Identify which cell holds the provided text, then report its [x, y] central coordinate. 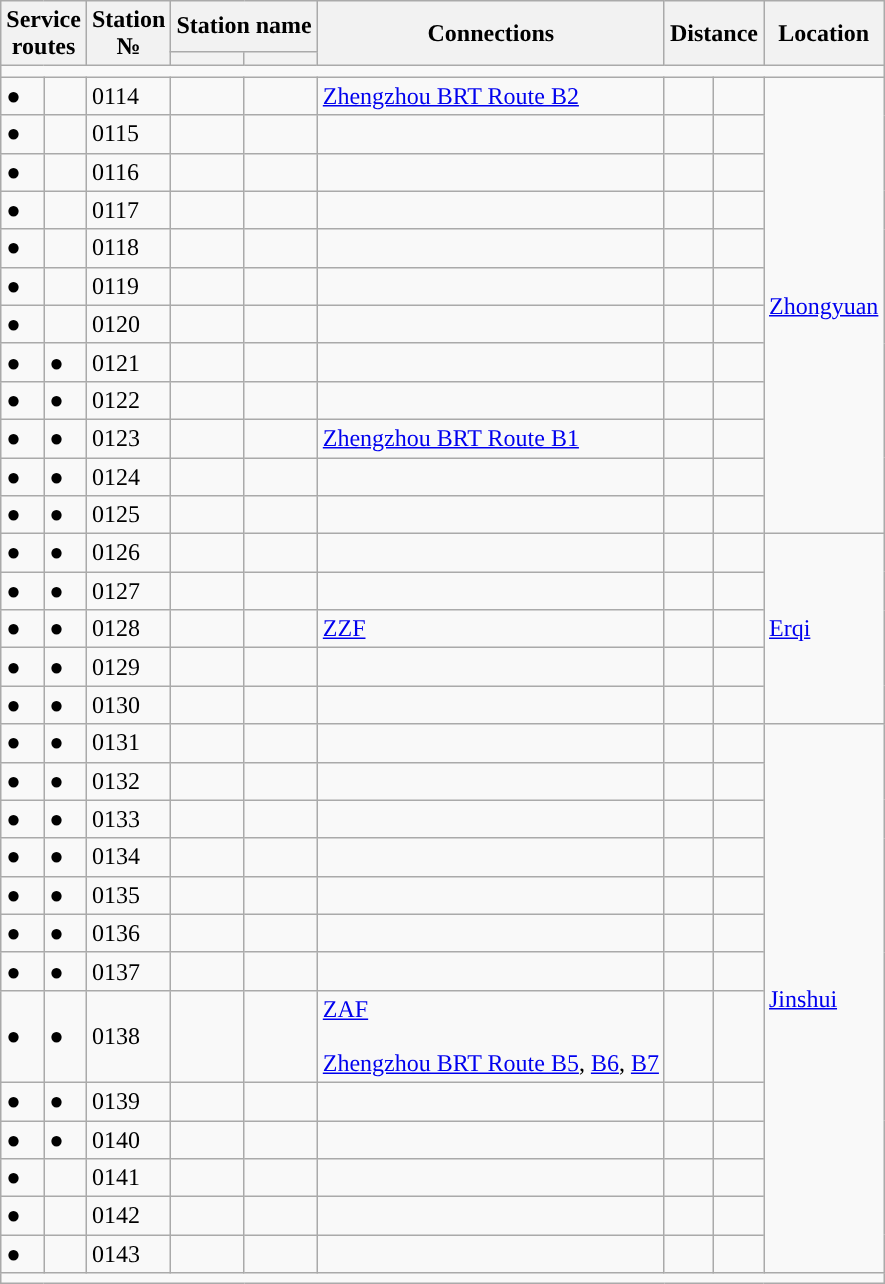
0117 [128, 210]
0132 [128, 781]
Jinshui [824, 998]
Erqi [824, 629]
0129 [128, 667]
0130 [128, 705]
0136 [128, 933]
0122 [128, 400]
0141 [128, 1178]
Connections [490, 34]
0128 [128, 629]
Station name [244, 26]
Zhongyuan [824, 306]
0118 [128, 248]
0135 [128, 895]
ZAF Zhengzhou BRT Route B5, B6, B7 [490, 1036]
0134 [128, 857]
0138 [128, 1036]
0133 [128, 819]
0120 [128, 324]
0124 [128, 477]
0127 [128, 591]
0116 [128, 172]
0143 [128, 1254]
Serviceroutes [44, 34]
Zhengzhou BRT Route B2 [490, 96]
0114 [128, 96]
0131 [128, 743]
ZZF [490, 629]
Location [824, 34]
Zhengzhou BRT Route B1 [490, 438]
0123 [128, 438]
Station№ [128, 34]
0119 [128, 286]
0140 [128, 1139]
0142 [128, 1216]
Distance [714, 34]
0115 [128, 134]
0137 [128, 971]
0139 [128, 1101]
0125 [128, 515]
0121 [128, 362]
0126 [128, 553]
